From the cell containing the given text, extract its center point as [X, Y] coordinate. 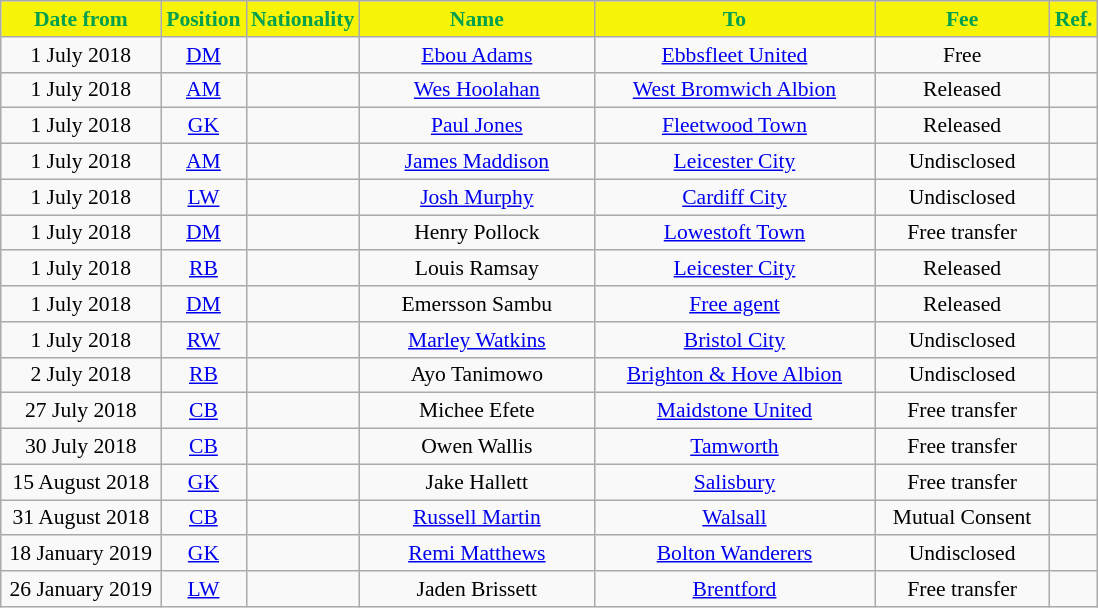
2 July 2018 [81, 375]
Fee [962, 19]
Michee Efete [476, 411]
15 August 2018 [81, 482]
Ebbsfleet United [734, 55]
Ebou Adams [476, 55]
West Bromwich Albion [734, 90]
Walsall [734, 518]
Mutual Consent [962, 518]
Jaden Brissett [476, 589]
18 January 2019 [81, 554]
Bolton Wanderers [734, 554]
Ref. [1074, 19]
Wes Hoolahan [476, 90]
Name [476, 19]
Henry Pollock [476, 233]
30 July 2018 [81, 447]
Salisbury [734, 482]
Remi Matthews [476, 554]
Emersson Sambu [476, 304]
Louis Ramsay [476, 269]
Owen Wallis [476, 447]
Maidstone United [734, 411]
Bristol City [734, 340]
Free [962, 55]
Lowestoft Town [734, 233]
27 July 2018 [81, 411]
Ayo Tanimowo [476, 375]
Jake Hallett [476, 482]
Nationality [302, 19]
Position [204, 19]
RW [204, 340]
Marley Watkins [476, 340]
Brighton & Hove Albion [734, 375]
Brentford [734, 589]
Paul Jones [476, 126]
Josh Murphy [476, 197]
To [734, 19]
Russell Martin [476, 518]
Date from [81, 19]
Tamworth [734, 447]
James Maddison [476, 162]
Free agent [734, 304]
Cardiff City [734, 197]
31 August 2018 [81, 518]
26 January 2019 [81, 589]
Fleetwood Town [734, 126]
